Return (x, y) of the center of cell containing provided text 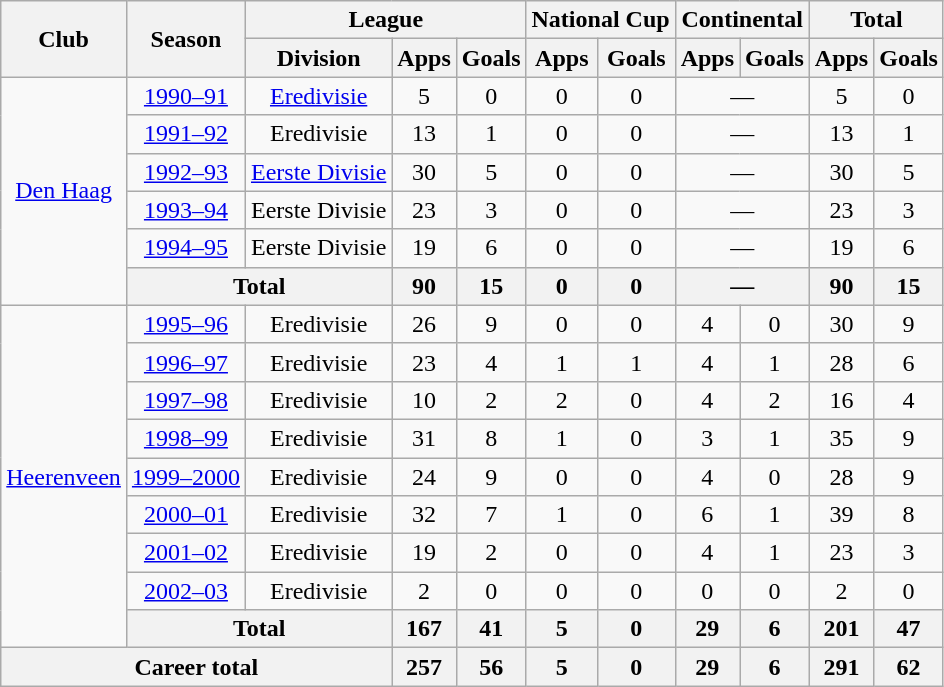
1992–93 (186, 172)
39 (841, 515)
257 (424, 667)
31 (424, 438)
National Cup (600, 20)
Club (64, 39)
1991–92 (186, 134)
7 (491, 515)
56 (491, 667)
1995–96 (186, 324)
35 (841, 438)
Heerenveen (64, 476)
41 (491, 629)
2001–02 (186, 553)
291 (841, 667)
1990–91 (186, 96)
Continental (742, 20)
League (386, 20)
Division (318, 58)
24 (424, 477)
Season (186, 39)
16 (841, 400)
1994–95 (186, 248)
201 (841, 629)
1993–94 (186, 210)
Den Haag (64, 191)
1999–2000 (186, 477)
2000–01 (186, 515)
62 (909, 667)
26 (424, 324)
Career total (196, 667)
47 (909, 629)
10 (424, 400)
1996–97 (186, 362)
2002–03 (186, 591)
167 (424, 629)
1997–98 (186, 400)
32 (424, 515)
1998–99 (186, 438)
